Output the [X, Y] coordinate of the center of the cell containing the given text.  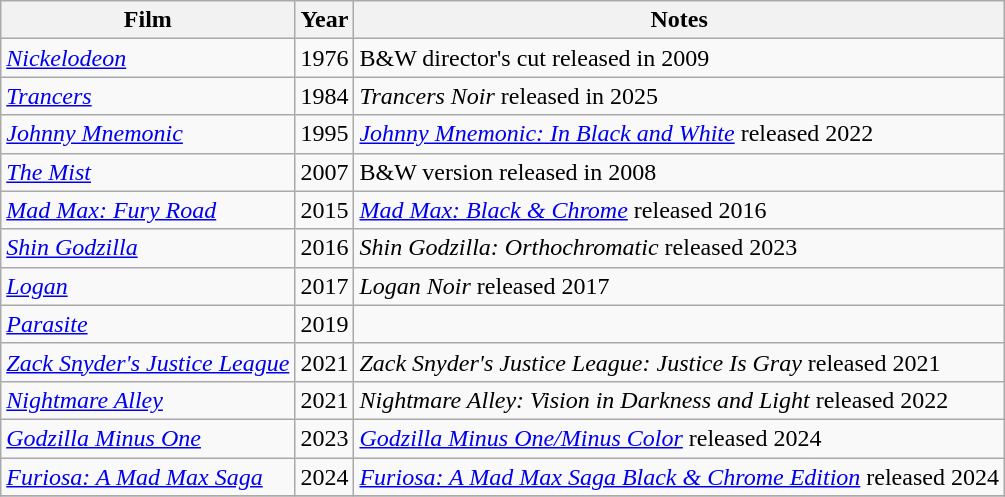
2016 [324, 248]
Zack Snyder's Justice League: Justice Is Gray released 2021 [680, 362]
Mad Max: Fury Road [148, 210]
Godzilla Minus One [148, 438]
B&W director's cut released in 2009 [680, 58]
Year [324, 20]
B&W version released in 2008 [680, 172]
Nightmare Alley: Vision in Darkness and Light released 2022 [680, 400]
Mad Max: Black & Chrome released 2016 [680, 210]
2015 [324, 210]
1984 [324, 96]
Johnny Mnemonic [148, 134]
Godzilla Minus One/Minus Color released 2024 [680, 438]
Shin Godzilla [148, 248]
2017 [324, 286]
2007 [324, 172]
Nickelodeon [148, 58]
Furiosa: A Mad Max Saga [148, 477]
Parasite [148, 324]
Furiosa: A Mad Max Saga Black & Chrome Edition released 2024 [680, 477]
Trancers [148, 96]
Logan [148, 286]
2024 [324, 477]
2019 [324, 324]
Notes [680, 20]
Johnny Mnemonic: In Black and White released 2022 [680, 134]
The Mist [148, 172]
Film [148, 20]
Nightmare Alley [148, 400]
1995 [324, 134]
2023 [324, 438]
Logan Noir released 2017 [680, 286]
Zack Snyder's Justice League [148, 362]
Trancers Noir released in 2025 [680, 96]
Shin Godzilla: Orthochromatic released 2023 [680, 248]
1976 [324, 58]
